Pinpoint the cell where the given text exists, returning its [X, Y] midpoint coordinate. 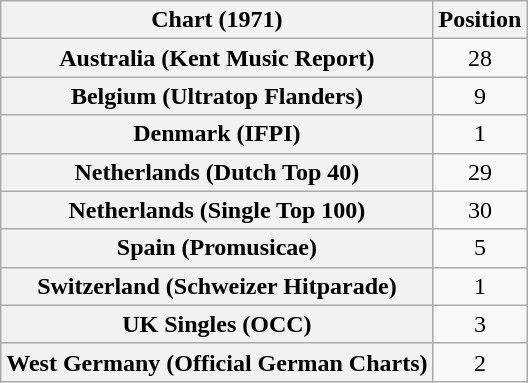
Australia (Kent Music Report) [217, 58]
West Germany (Official German Charts) [217, 362]
Chart (1971) [217, 20]
9 [480, 96]
Belgium (Ultratop Flanders) [217, 96]
Spain (Promusicae) [217, 248]
5 [480, 248]
2 [480, 362]
29 [480, 172]
Denmark (IFPI) [217, 134]
Netherlands (Single Top 100) [217, 210]
30 [480, 210]
Switzerland (Schweizer Hitparade) [217, 286]
Netherlands (Dutch Top 40) [217, 172]
Position [480, 20]
3 [480, 324]
28 [480, 58]
UK Singles (OCC) [217, 324]
